Search for the cell housing the specified text and yield its (X, Y) center coordinate. 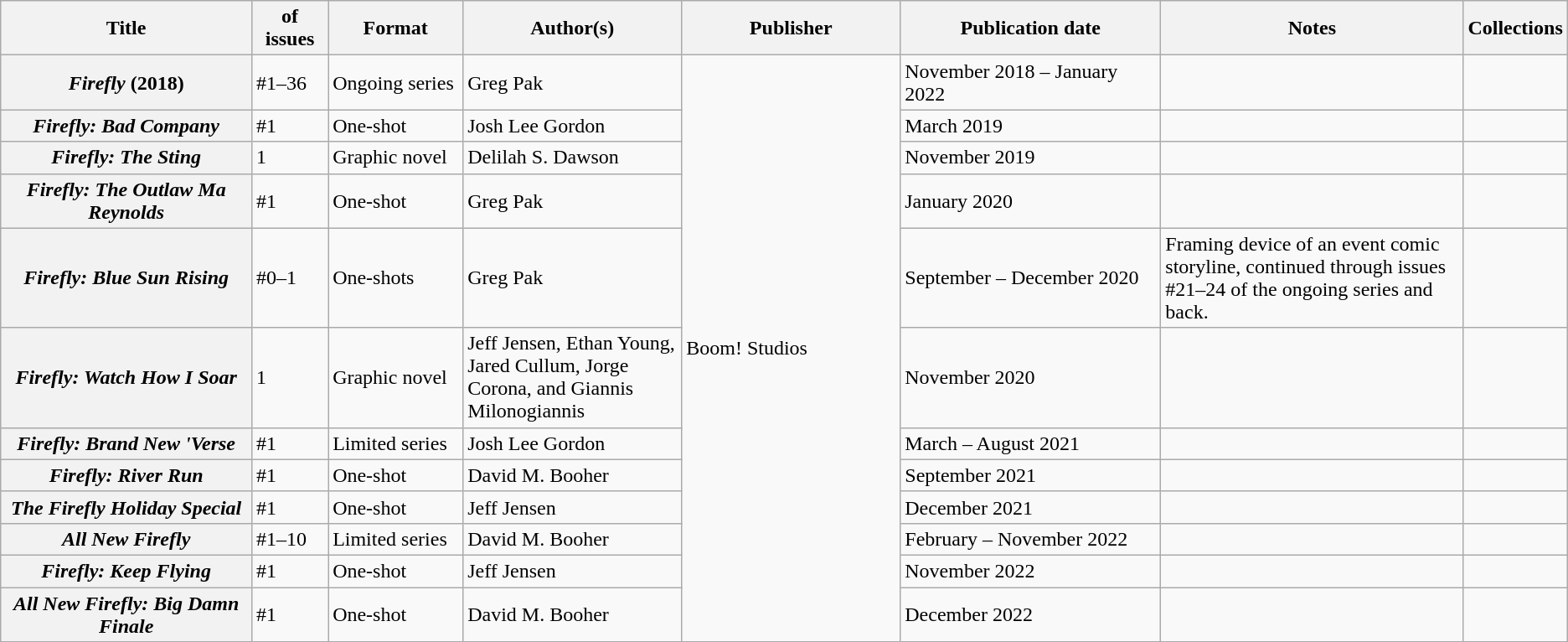
January 2020 (1030, 201)
November 2020 (1030, 377)
The Firefly Holiday Special (126, 507)
Firefly (2018) (126, 82)
Firefly: Bad Company (126, 126)
#1–10 (290, 539)
Firefly: The Outlaw Ma Reynolds (126, 201)
Firefly: Keep Flying (126, 571)
March – August 2021 (1030, 443)
December 2021 (1030, 507)
One-shots (395, 278)
#0–1 (290, 278)
December 2022 (1030, 614)
Jeff Jensen, Ethan Young, Jared Cullum, Jorge Corona, and Giannis Milonogiannis (573, 377)
November 2019 (1030, 158)
Firefly: River Run (126, 475)
All New Firefly: Big Damn Finale (126, 614)
March 2019 (1030, 126)
Framing device of an event comic storyline, continued through issues #21–24 of the ongoing series and back. (1312, 278)
Boom! Studios (791, 349)
Publisher (791, 28)
November 2022 (1030, 571)
Ongoing series (395, 82)
Collections (1515, 28)
Notes (1312, 28)
Firefly: Brand New 'Verse (126, 443)
All New Firefly (126, 539)
September 2021 (1030, 475)
Format (395, 28)
Firefly: The Sting (126, 158)
November 2018 – January 2022 (1030, 82)
Title (126, 28)
Publication date (1030, 28)
September – December 2020 (1030, 278)
Firefly: Blue Sun Rising (126, 278)
of issues (290, 28)
Firefly: Watch How I Soar (126, 377)
Delilah S. Dawson (573, 158)
#1–36 (290, 82)
Author(s) (573, 28)
February – November 2022 (1030, 539)
